Identify which cell holds the provided text, then report its [X, Y] central coordinate. 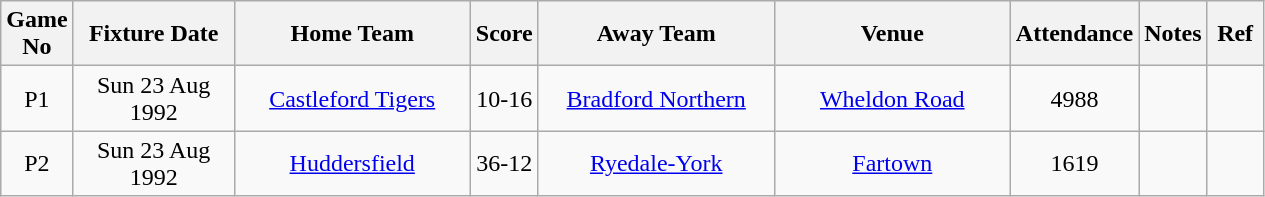
Attendance [1074, 34]
Home Team [352, 34]
Notes [1173, 34]
P2 [37, 164]
Castleford Tigers [352, 98]
Huddersfield [352, 164]
4988 [1074, 98]
Bradford Northern [656, 98]
Game No [37, 34]
Ryedale-York [656, 164]
Wheldon Road [892, 98]
Ref [1235, 34]
Fartown [892, 164]
36-12 [504, 164]
Score [504, 34]
P1 [37, 98]
Fixture Date [154, 34]
Away Team [656, 34]
1619 [1074, 164]
10-16 [504, 98]
Venue [892, 34]
